Search for the cell housing the specified text and yield its (X, Y) center coordinate. 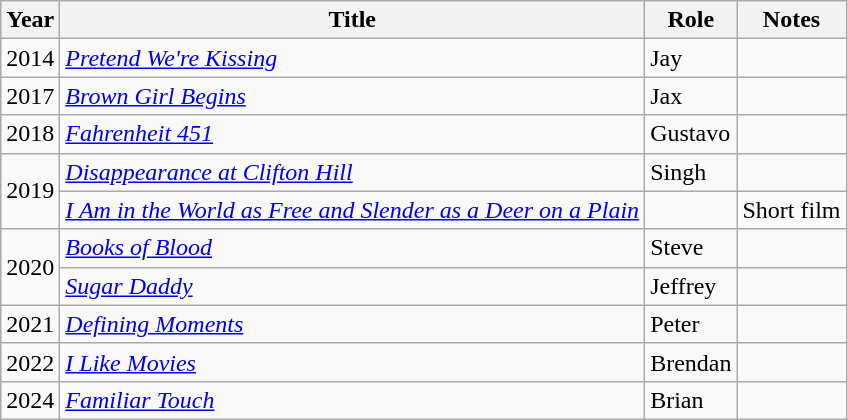
Brown Girl Begins (352, 96)
Brendan (691, 362)
Brian (691, 400)
Gustavo (691, 134)
2022 (30, 362)
Singh (691, 172)
Short film (792, 210)
I Am in the World as Free and Slender as a Deer on a Plain (352, 210)
2014 (30, 58)
Notes (792, 20)
Fahrenheit 451 (352, 134)
Pretend We're Kissing (352, 58)
2018 (30, 134)
Disappearance at Clifton Hill (352, 172)
Familiar Touch (352, 400)
Books of Blood (352, 248)
Title (352, 20)
2024 (30, 400)
Jeffrey (691, 286)
2021 (30, 324)
2020 (30, 267)
Year (30, 20)
Jay (691, 58)
Peter (691, 324)
2019 (30, 191)
Defining Moments (352, 324)
2017 (30, 96)
Sugar Daddy (352, 286)
I Like Movies (352, 362)
Steve (691, 248)
Role (691, 20)
Jax (691, 96)
